Search for the cell housing the specified text and yield its (x, y) center coordinate. 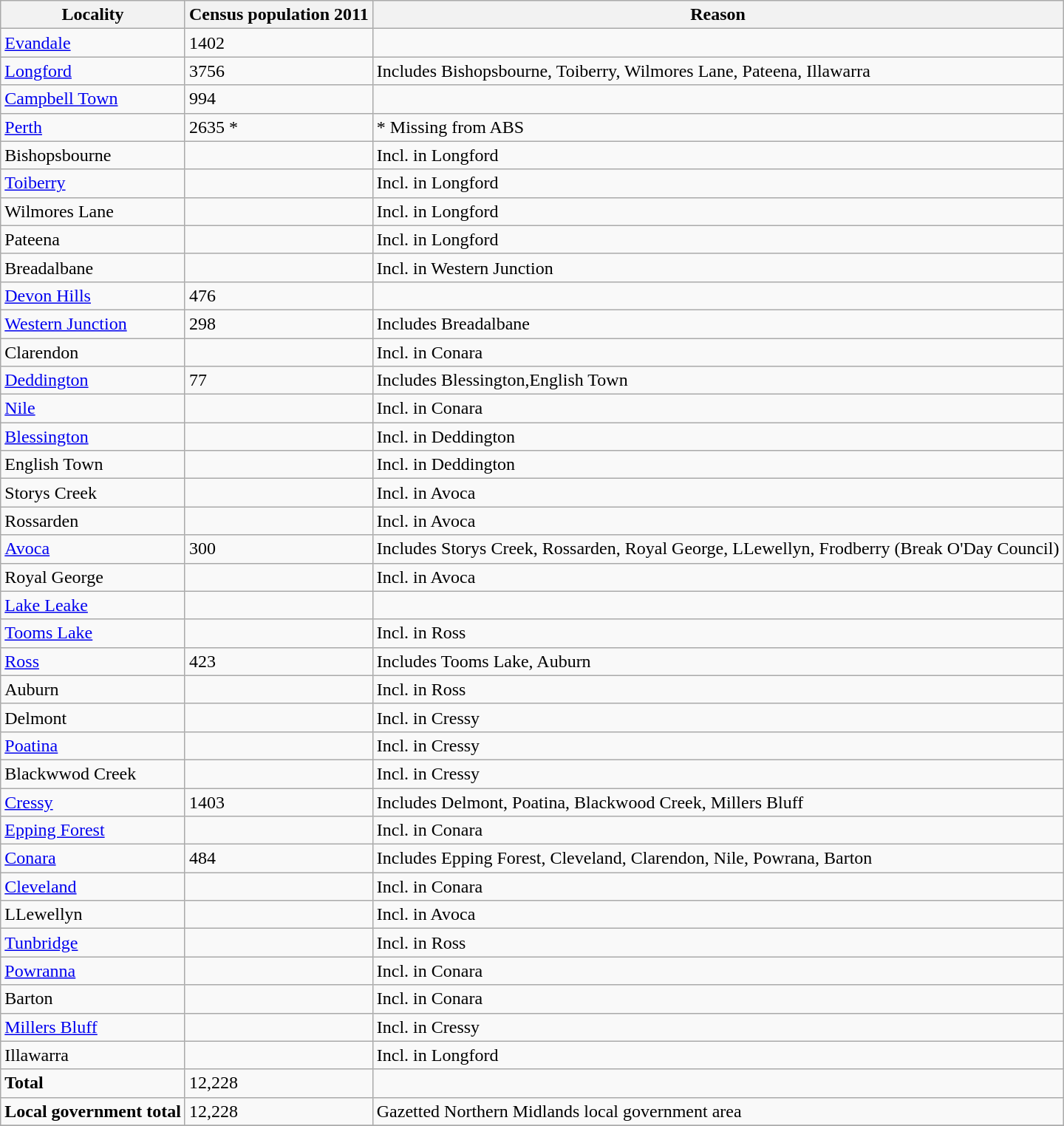
Illawarra (93, 1055)
Lake Leake (93, 605)
1403 (279, 802)
Cressy (93, 802)
Tunbridge (93, 943)
Reason (718, 15)
476 (279, 296)
Perth (93, 127)
Rossarden (93, 521)
Includes Breadalbane (718, 324)
Blackwwod Creek (93, 774)
Barton (93, 999)
484 (279, 859)
Millers Bluff (93, 1027)
Wilmores Lane (93, 211)
Auburn (93, 689)
Locality (93, 15)
Poatina (93, 745)
Ross (93, 661)
Breadalbane (93, 267)
Includes Blessington,English Town (718, 381)
Toiberry (93, 183)
Avoca (93, 549)
298 (279, 324)
Clarendon (93, 352)
Tooms Lake (93, 633)
Nile (93, 409)
Devon Hills (93, 296)
Pateena (93, 239)
Cleveland (93, 887)
Total (93, 1083)
Campbell Town (93, 99)
423 (279, 661)
Includes Bishopsbourne, Toiberry, Wilmores Lane, Pateena, Illawarra (718, 71)
Storys Creek (93, 493)
Royal George (93, 577)
994 (279, 99)
1402 (279, 43)
Conara (93, 859)
2635 * (279, 127)
77 (279, 381)
Longford (93, 71)
Powranna (93, 971)
Includes Tooms Lake, Auburn (718, 661)
Local government total (93, 1111)
Bishopsbourne (93, 155)
3756 (279, 71)
Epping Forest (93, 830)
Deddington (93, 381)
Evandale (93, 43)
LLewellyn (93, 915)
Includes Epping Forest, Cleveland, Clarendon, Nile, Powrana, Barton (718, 859)
Incl. in Western Junction (718, 267)
Includes Delmont, Poatina, Blackwood Creek, Millers Bluff (718, 802)
300 (279, 549)
Includes Storys Creek, Rossarden, Royal George, LLewellyn, Frodberry (Break O'Day Council) (718, 549)
Delmont (93, 717)
* Missing from ABS (718, 127)
Western Junction (93, 324)
Census population 2011 (279, 15)
English Town (93, 465)
Blessington (93, 437)
Gazetted Northern Midlands local government area (718, 1111)
